Provide the (x, y) coordinate of the cell's center where the given text is located.  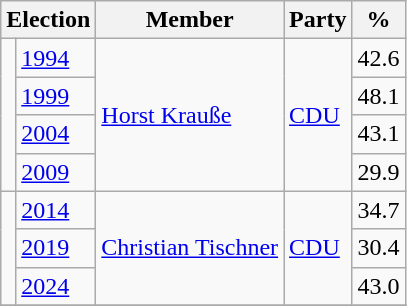
Election (48, 20)
% (378, 20)
29.9 (378, 172)
1994 (56, 58)
2019 (56, 248)
Horst Krauße (190, 115)
2004 (56, 134)
34.7 (378, 210)
43.0 (378, 286)
42.6 (378, 58)
2024 (56, 286)
43.1 (378, 134)
Member (190, 20)
48.1 (378, 96)
Party (318, 20)
2014 (56, 210)
1999 (56, 96)
30.4 (378, 248)
2009 (56, 172)
Christian Tischner (190, 248)
